Return the [x, y] coordinate for the center point of the cell that contains the specified text.  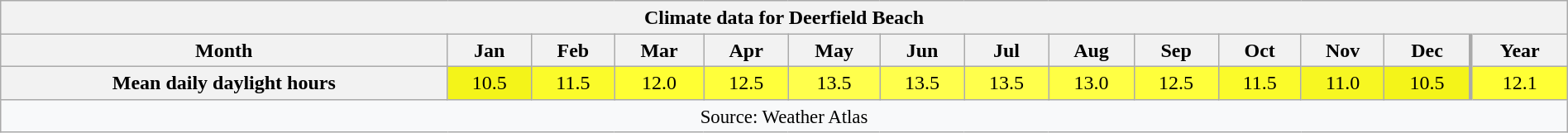
May [834, 50]
Sep [1176, 50]
12.1 [1519, 83]
13.0 [1092, 83]
Mean daily daylight hours [224, 83]
Apr [746, 50]
Jun [922, 50]
Feb [573, 50]
Dec [1427, 50]
Climate data for Deerfield Beach [784, 17]
Jan [490, 50]
Nov [1343, 50]
Jul [1006, 50]
Source: Weather Atlas [784, 116]
12.0 [659, 83]
Mar [659, 50]
Aug [1092, 50]
Year [1519, 50]
11.0 [1343, 83]
Oct [1260, 50]
Month [224, 50]
